Output the [x, y] coordinate of the center of the cell containing the given text.  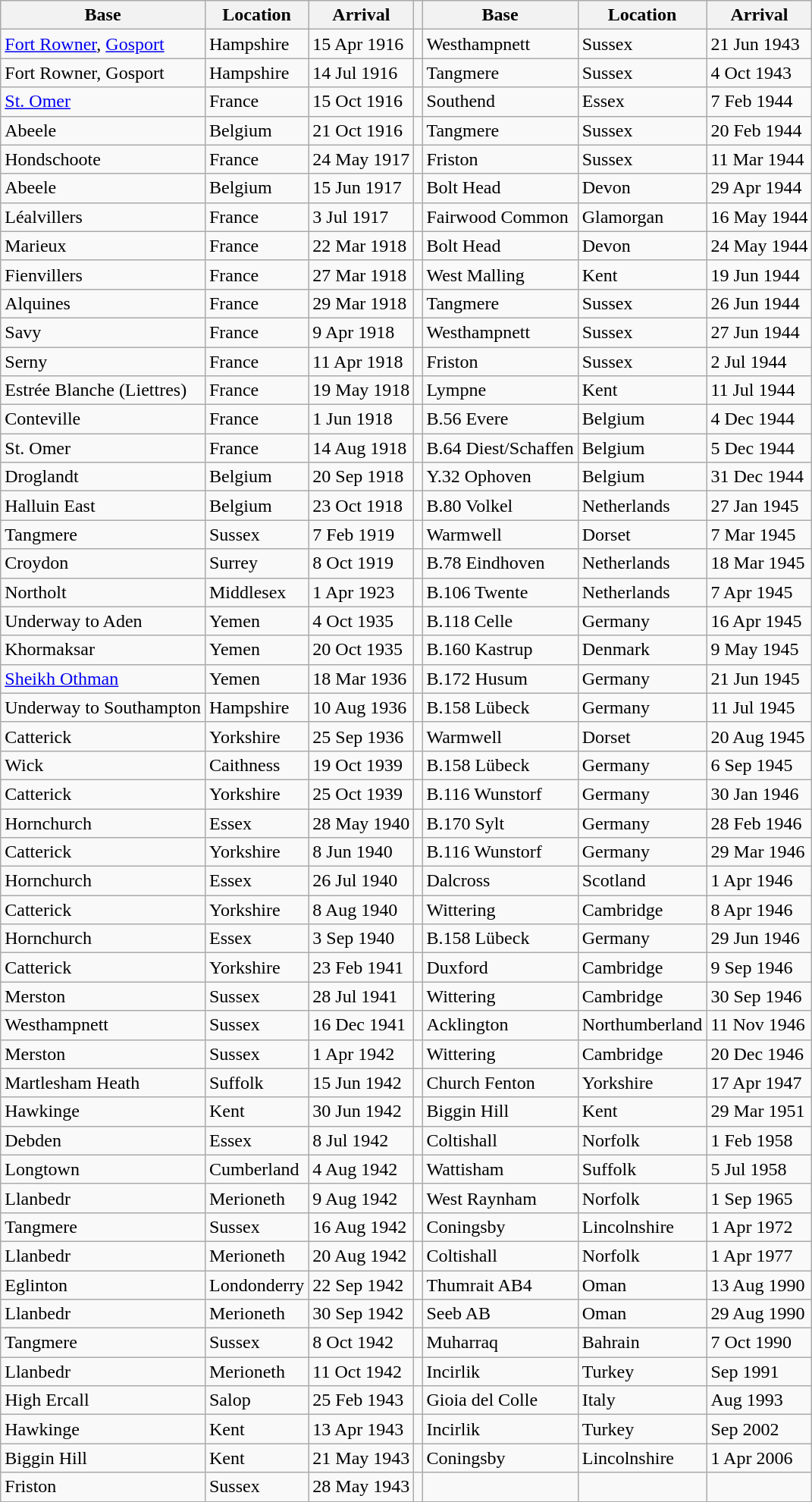
Seeb AB [500, 1314]
Sep 2002 [760, 1429]
Acklington [500, 1025]
1 Feb 1958 [760, 1140]
B.106 Twente [500, 592]
4 Oct 1935 [361, 621]
5 Dec 1944 [760, 448]
6 Sep 1945 [760, 765]
11 Nov 1946 [760, 1025]
8 Oct 1919 [361, 563]
30 Sep 1946 [760, 996]
B.80 Volkel [500, 506]
Droglandt [103, 477]
Surrey [256, 563]
25 Oct 1939 [361, 794]
8 Aug 1940 [361, 910]
11 Oct 1942 [361, 1372]
14 Jul 1916 [361, 73]
Estrée Blanche (Liettres) [103, 390]
Marieux [103, 246]
Aug 1993 [760, 1400]
29 Mar 1951 [760, 1112]
Y.32 Ophoven [500, 477]
B.170 Sylt [500, 823]
Hondschoote [103, 159]
4 Dec 1944 [760, 419]
29 Mar 1946 [760, 852]
1 Jun 1918 [361, 419]
West Raynham [500, 1198]
Léalvillers [103, 217]
Caithness [256, 765]
Sep 1991 [760, 1372]
16 Aug 1942 [361, 1227]
Muharraq [500, 1343]
28 May 1940 [361, 823]
Serny [103, 362]
Gioia del Colle [500, 1400]
Dalcross [500, 881]
28 Jul 1941 [361, 996]
26 Jul 1940 [361, 881]
19 May 1918 [361, 390]
1 Apr 1923 [361, 592]
Croydon [103, 563]
Denmark [642, 650]
Halluin East [103, 506]
Wattisham [500, 1169]
18 Mar 1936 [361, 679]
Bahrain [642, 1343]
Underway to Aden [103, 621]
High Ercall [103, 1400]
Salop [256, 1400]
15 Jun 1942 [361, 1083]
11 Apr 1918 [361, 362]
Underway to Southampton [103, 707]
Southend [500, 102]
16 Dec 1941 [361, 1025]
3 Sep 1940 [361, 939]
19 Oct 1939 [361, 765]
B.118 Celle [500, 621]
8 Apr 1946 [760, 910]
8 Jun 1940 [361, 852]
15 Oct 1916 [361, 102]
10 Aug 1936 [361, 707]
1 Apr 2006 [760, 1458]
30 Jan 1946 [760, 794]
13 Apr 1943 [361, 1429]
9 Sep 1946 [760, 967]
7 Feb 1944 [760, 102]
Northolt [103, 592]
21 May 1943 [361, 1458]
20 Aug 1945 [760, 736]
31 Dec 1944 [760, 477]
Longtown [103, 1169]
Martlesham Heath [103, 1083]
27 Jun 1944 [760, 332]
Fairwood Common [500, 217]
9 Aug 1942 [361, 1198]
Scotland [642, 881]
1 Apr 1942 [361, 1054]
B.56 Evere [500, 419]
28 May 1943 [361, 1487]
Khormaksar [103, 650]
Thumrait AB4 [500, 1285]
19 Jun 1944 [760, 274]
30 Jun 1942 [361, 1112]
22 Mar 1918 [361, 246]
Northumberland [642, 1025]
1 Sep 1965 [760, 1198]
B.160 Kastrup [500, 650]
B.172 Husum [500, 679]
1 Apr 1972 [760, 1227]
Conteville [103, 419]
7 Mar 1945 [760, 535]
21 Jun 1943 [760, 44]
9 May 1945 [760, 650]
Sheikh Othman [103, 679]
14 Aug 1918 [361, 448]
20 Sep 1918 [361, 477]
16 Apr 1945 [760, 621]
Debden [103, 1140]
26 Jun 1944 [760, 303]
17 Apr 1947 [760, 1083]
Church Fenton [500, 1083]
B.64 Diest/Schaffen [500, 448]
27 Mar 1918 [361, 274]
11 Jul 1944 [760, 390]
27 Jan 1945 [760, 506]
Middlesex [256, 592]
Lympne [500, 390]
4 Aug 1942 [361, 1169]
24 May 1944 [760, 246]
15 Jun 1917 [361, 188]
7 Oct 1990 [760, 1343]
5 Jul 1958 [760, 1169]
Alquines [103, 303]
Fienvillers [103, 274]
16 May 1944 [760, 217]
24 May 1917 [361, 159]
25 Feb 1943 [361, 1400]
22 Sep 1942 [361, 1285]
11 Jul 1945 [760, 707]
Savy [103, 332]
11 Mar 1944 [760, 159]
Londonderry [256, 1285]
23 Feb 1941 [361, 967]
13 Aug 1990 [760, 1285]
21 Oct 1916 [361, 130]
18 Mar 1945 [760, 563]
9 Apr 1918 [361, 332]
25 Sep 1936 [361, 736]
1 Apr 1977 [760, 1256]
Italy [642, 1400]
Wick [103, 765]
West Malling [500, 274]
8 Jul 1942 [361, 1140]
20 Feb 1944 [760, 130]
Duxford [500, 967]
Cumberland [256, 1169]
29 Apr 1944 [760, 188]
23 Oct 1918 [361, 506]
20 Aug 1942 [361, 1256]
28 Feb 1946 [760, 823]
21 Jun 1945 [760, 679]
Glamorgan [642, 217]
B.78 Eindhoven [500, 563]
2 Jul 1944 [760, 362]
30 Sep 1942 [361, 1314]
7 Feb 1919 [361, 535]
29 Aug 1990 [760, 1314]
8 Oct 1942 [361, 1343]
20 Oct 1935 [361, 650]
29 Jun 1946 [760, 939]
Eglinton [103, 1285]
3 Jul 1917 [361, 217]
15 Apr 1916 [361, 44]
7 Apr 1945 [760, 592]
20 Dec 1946 [760, 1054]
4 Oct 1943 [760, 73]
1 Apr 1946 [760, 881]
29 Mar 1918 [361, 303]
